Return [x, y] of the center of cell containing provided text 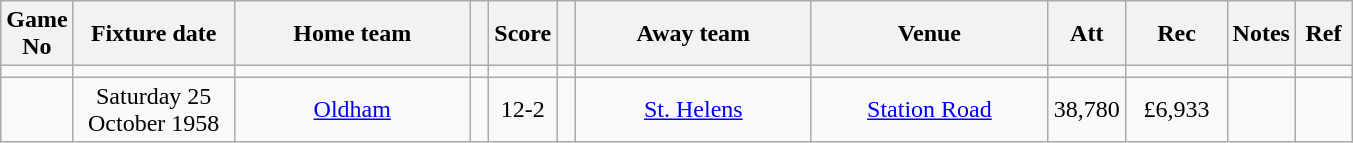
Ref [1323, 34]
Fixture date [154, 34]
Game No [37, 34]
Rec [1176, 34]
Station Road [929, 110]
Oldham [352, 110]
38,780 [1086, 110]
Notes [1261, 34]
12-2 [523, 110]
Saturday 25 October 1958 [154, 110]
Score [523, 34]
St. Helens [693, 110]
Att [1086, 34]
Venue [929, 34]
£6,933 [1176, 110]
Home team [352, 34]
Away team [693, 34]
